Extract the (X, Y) coordinate from the center of the cell holding the provided text.  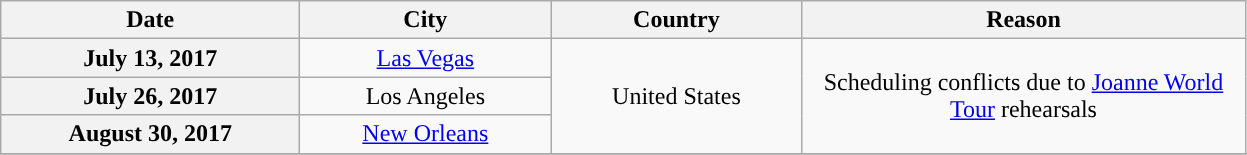
Country (676, 20)
Los Angeles (426, 96)
Reason (1024, 20)
City (426, 20)
July 26, 2017 (150, 96)
New Orleans (426, 134)
Scheduling conflicts due to Joanne World Tour rehearsals (1024, 96)
July 13, 2017 (150, 58)
August 30, 2017 (150, 134)
Date (150, 20)
Las Vegas (426, 58)
United States (676, 96)
